Determine the (x, y) coordinate at the center of the cell enclosing the given text.  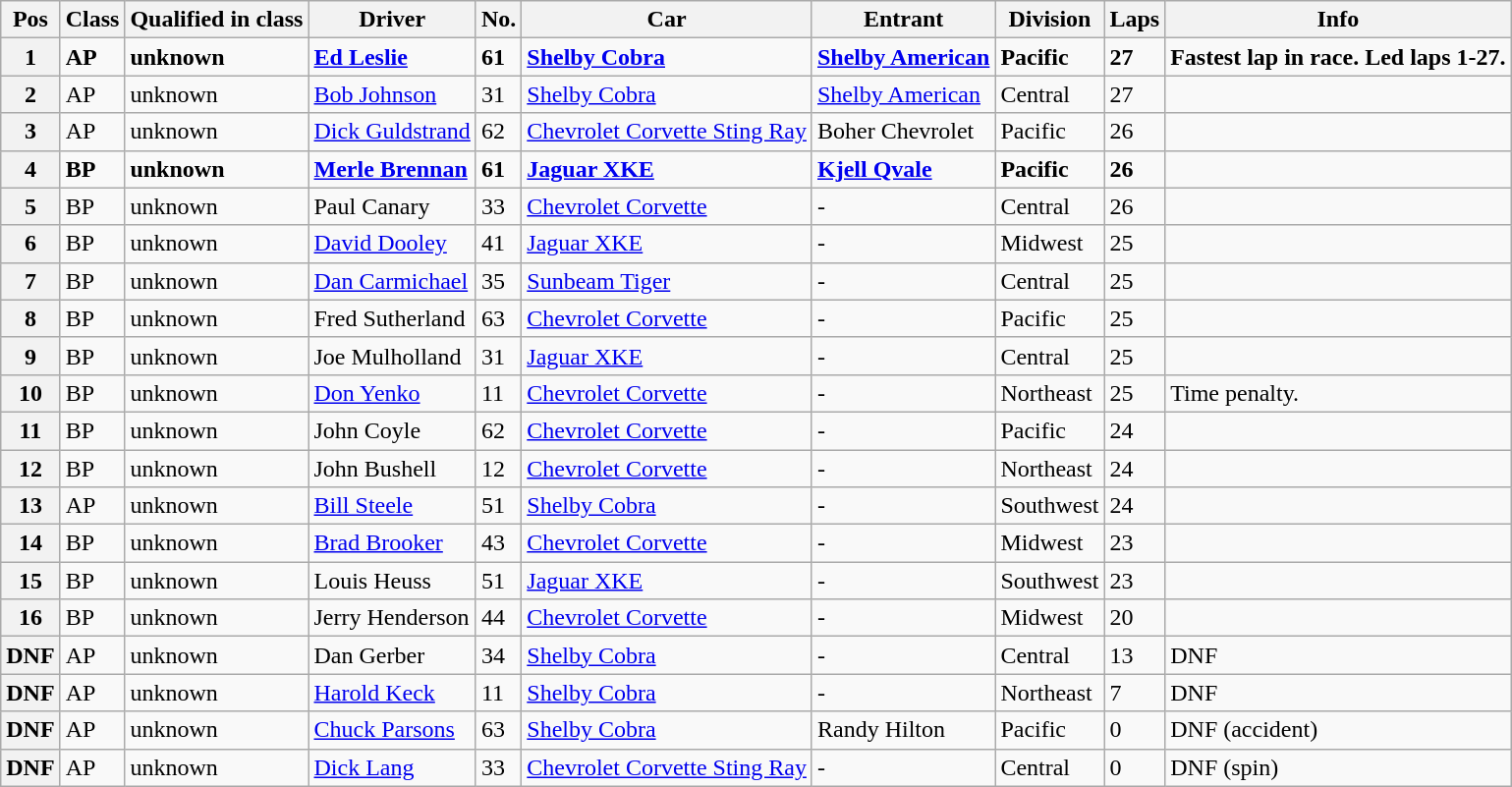
4 (30, 169)
20 (1135, 618)
8 (30, 318)
Merle Brennan (392, 169)
43 (498, 543)
Sunbeam Tiger (667, 281)
Qualified in class (216, 20)
Fred Sutherland (392, 318)
Harold Keck (392, 693)
Paul Canary (392, 206)
2 (30, 94)
Laps (1135, 20)
Dick Lang (392, 767)
5 (30, 206)
Dan Carmichael (392, 281)
Joe Mulholland (392, 356)
Division (1049, 20)
Jerry Henderson (392, 618)
Time penalty. (1338, 393)
Driver (392, 20)
Bob Johnson (392, 94)
Kjell Qvale (903, 169)
14 (30, 543)
Ed Leslie (392, 57)
DNF (accident) (1338, 730)
15 (30, 581)
Pos (30, 20)
Brad Brooker (392, 543)
Dan Gerber (392, 655)
Boher Chevrolet (903, 132)
35 (498, 281)
9 (30, 356)
10 (30, 393)
44 (498, 618)
1 (30, 57)
John Coyle (392, 430)
3 (30, 132)
Randy Hilton (903, 730)
Louis Heuss (392, 581)
41 (498, 244)
Car (667, 20)
Class (92, 20)
DNF (spin) (1338, 767)
Dick Guldstrand (392, 132)
Bill Steele (392, 506)
Fastest lap in race. Led laps 1-27. (1338, 57)
Entrant (903, 20)
John Bushell (392, 469)
34 (498, 655)
David Dooley (392, 244)
Chuck Parsons (392, 730)
Don Yenko (392, 393)
No. (498, 20)
Info (1338, 20)
16 (30, 618)
6 (30, 244)
